Determine the [X, Y] coordinate at the center of the cell enclosing the given text.  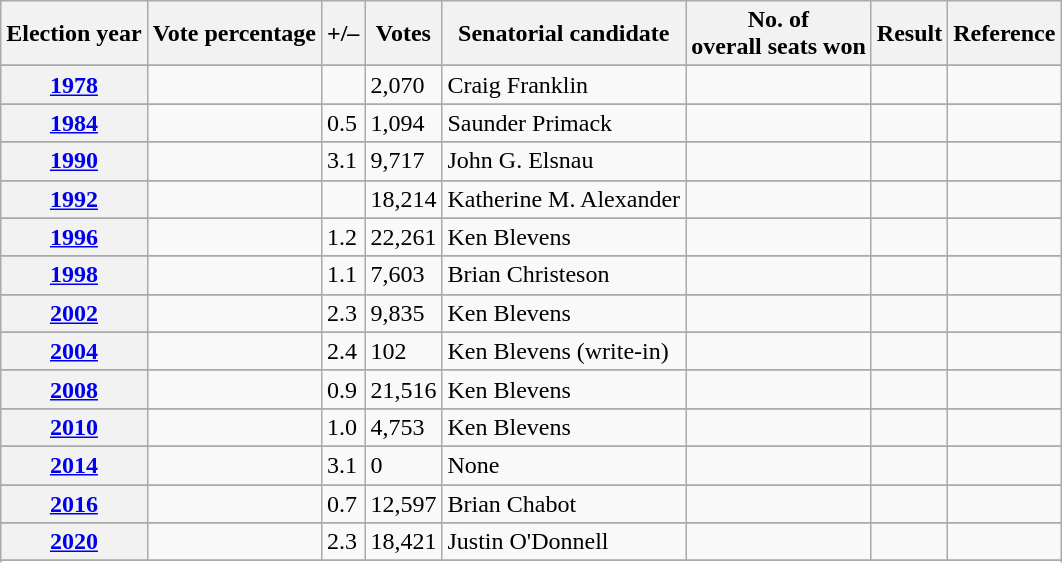
1,094 [404, 123]
Senatorial candidate [564, 34]
18,214 [404, 199]
7,603 [404, 275]
Votes [404, 34]
1984 [74, 123]
Justin O'Donnell [564, 542]
2014 [74, 465]
1996 [74, 237]
1992 [74, 199]
2016 [74, 503]
No. ofoverall seats won [779, 34]
Brian Christeson [564, 275]
1.2 [342, 237]
4,753 [404, 427]
18,421 [404, 542]
Katherine M. Alexander [564, 199]
0.5 [342, 123]
1.1 [342, 275]
John G. Elsnau [564, 161]
1998 [74, 275]
12,597 [404, 503]
None [564, 465]
Ken Blevens (write-in) [564, 351]
1978 [74, 85]
2,070 [404, 85]
1990 [74, 161]
Election year [74, 34]
0.9 [342, 389]
2020 [74, 542]
Craig Franklin [564, 85]
2002 [74, 313]
1.0 [342, 427]
2004 [74, 351]
Reference [1004, 34]
0 [404, 465]
Vote percentage [234, 34]
9,717 [404, 161]
102 [404, 351]
2008 [74, 389]
9,835 [404, 313]
Saunder Primack [564, 123]
0.7 [342, 503]
Brian Chabot [564, 503]
22,261 [404, 237]
Result [909, 34]
2010 [74, 427]
+/– [342, 34]
2.4 [342, 351]
21,516 [404, 389]
